Identify which cell holds the provided text, then report its (X, Y) central coordinate. 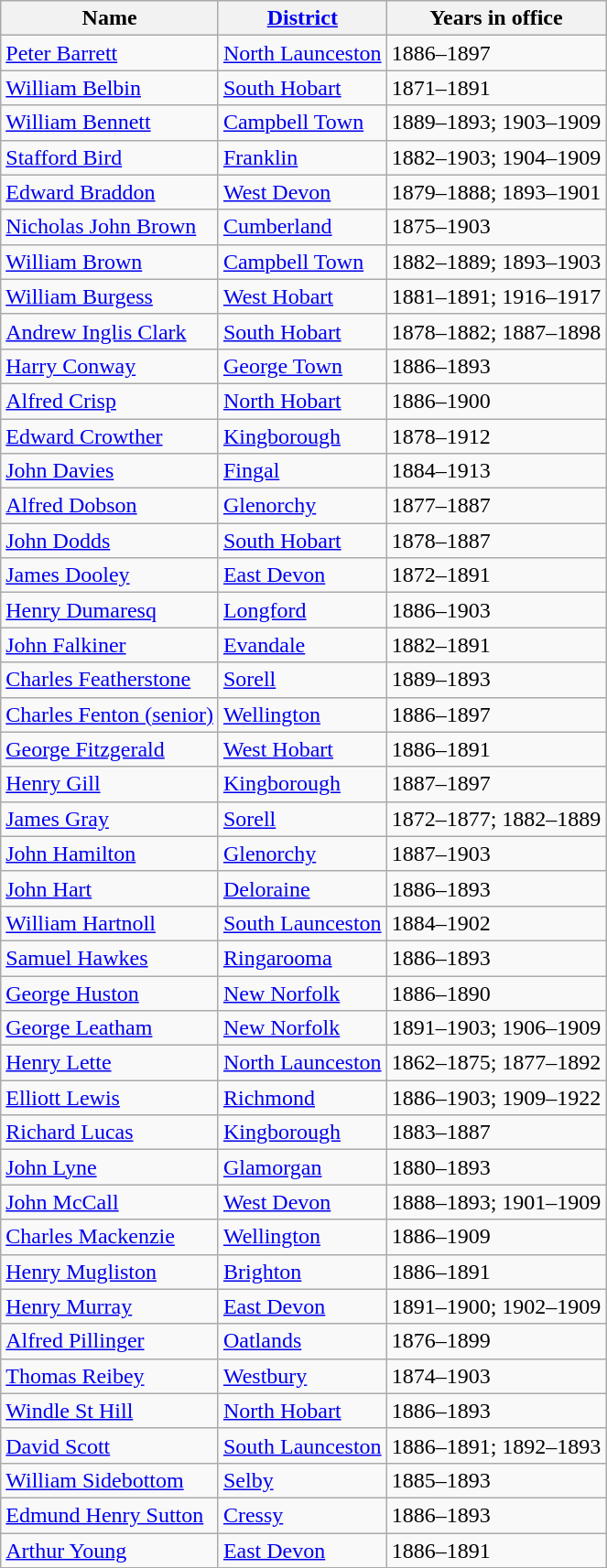
Harry Conway (110, 366)
1886–1890 (496, 993)
George Huston (110, 993)
1888–1893; 1901–1909 (496, 1202)
1876–1899 (496, 1341)
Cumberland (302, 227)
Charles Fenton (senior) (110, 714)
Charles Mackenzie (110, 1237)
1875–1903 (496, 227)
1883–1887 (496, 1133)
John Dodds (110, 541)
Longford (302, 610)
1878–1887 (496, 541)
1871–1891 (496, 88)
John Hart (110, 888)
1891–1903; 1906–1909 (496, 1028)
Oatlands (302, 1341)
Thomas Reibey (110, 1376)
1886–1903 (496, 610)
David Scott (110, 1445)
1878–1882; 1887–1898 (496, 331)
1877–1887 (496, 506)
Peter Barrett (110, 53)
1872–1877; 1882–1889 (496, 819)
William Hartnoll (110, 923)
Edmund Henry Sutton (110, 1515)
1887–1903 (496, 854)
1886–1900 (496, 401)
Ringarooma (302, 958)
John Falkiner (110, 645)
1886–1891; 1892–1893 (496, 1445)
James Gray (110, 819)
1862–1875; 1877–1892 (496, 1063)
Brighton (302, 1272)
1881–1891; 1916–1917 (496, 296)
John Hamilton (110, 854)
Richard Lucas (110, 1133)
Arthur Young (110, 1551)
1889–1893 (496, 680)
William Burgess (110, 296)
1882–1903; 1904–1909 (496, 157)
Cressy (302, 1515)
Deloraine (302, 888)
George Town (302, 366)
1878–1912 (496, 436)
1872–1891 (496, 575)
District (302, 18)
1882–1891 (496, 645)
1887–1897 (496, 784)
Henry Gill (110, 784)
1889–1893; 1903–1909 (496, 123)
James Dooley (110, 575)
John Davies (110, 471)
William Bennett (110, 123)
Westbury (302, 1376)
Alfred Dobson (110, 506)
Charles Featherstone (110, 680)
Samuel Hawkes (110, 958)
William Belbin (110, 88)
1891–1900; 1902–1909 (496, 1306)
Edward Crowther (110, 436)
Selby (302, 1480)
1879–1888; 1893–1901 (496, 192)
Edward Braddon (110, 192)
Years in office (496, 18)
William Sidebottom (110, 1480)
Alfred Pillinger (110, 1341)
Henry Murray (110, 1306)
John McCall (110, 1202)
Henry Mugliston (110, 1272)
Evandale (302, 645)
Nicholas John Brown (110, 227)
Name (110, 18)
Richmond (302, 1098)
Stafford Bird (110, 157)
1880–1893 (496, 1167)
Fingal (302, 471)
Elliott Lewis (110, 1098)
Franklin (302, 157)
William Brown (110, 262)
Glamorgan (302, 1167)
1884–1913 (496, 471)
1882–1889; 1893–1903 (496, 262)
1885–1893 (496, 1480)
John Lyne (110, 1167)
1886–1909 (496, 1237)
George Leatham (110, 1028)
1886–1903; 1909–1922 (496, 1098)
Alfred Crisp (110, 401)
Andrew Inglis Clark (110, 331)
1874–1903 (496, 1376)
1884–1902 (496, 923)
Windle St Hill (110, 1411)
Henry Dumaresq (110, 610)
Henry Lette (110, 1063)
George Fitzgerald (110, 749)
